Locate the cell with the specified text and output its [X, Y] center coordinate. 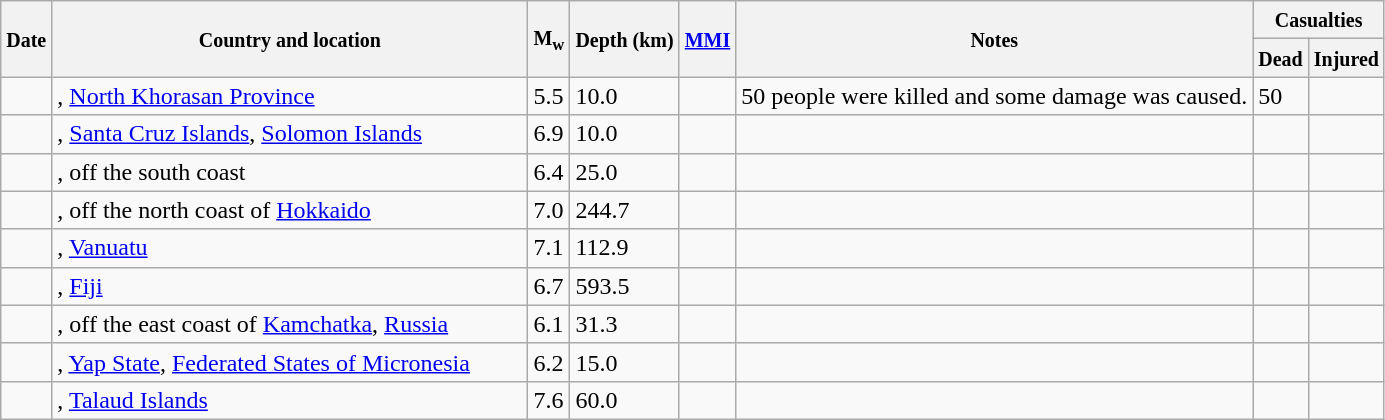
MMI [708, 39]
50 people were killed and some damage was caused. [994, 96]
, Fiji [290, 286]
, Santa Cruz Islands, Solomon Islands [290, 134]
7.6 [549, 400]
6.2 [549, 362]
Date [26, 39]
7.1 [549, 248]
, Talaud Islands [290, 400]
, Vanuatu [290, 248]
, off the north coast of Hokkaido [290, 210]
Injured [1346, 58]
6.1 [549, 324]
Depth (km) [624, 39]
Country and location [290, 39]
50 [1281, 96]
Dead [1281, 58]
15.0 [624, 362]
, off the south coast [290, 172]
6.4 [549, 172]
244.7 [624, 210]
6.7 [549, 286]
5.5 [549, 96]
, Yap State, Federated States of Micronesia [290, 362]
60.0 [624, 400]
, North Khorasan Province [290, 96]
593.5 [624, 286]
Mw [549, 39]
31.3 [624, 324]
Notes [994, 39]
, off the east coast of Kamchatka, Russia [290, 324]
25.0 [624, 172]
7.0 [549, 210]
112.9 [624, 248]
Casualties [1319, 20]
6.9 [549, 134]
